Detect which cell encompasses the target text, then output its [x, y] center coordinate. 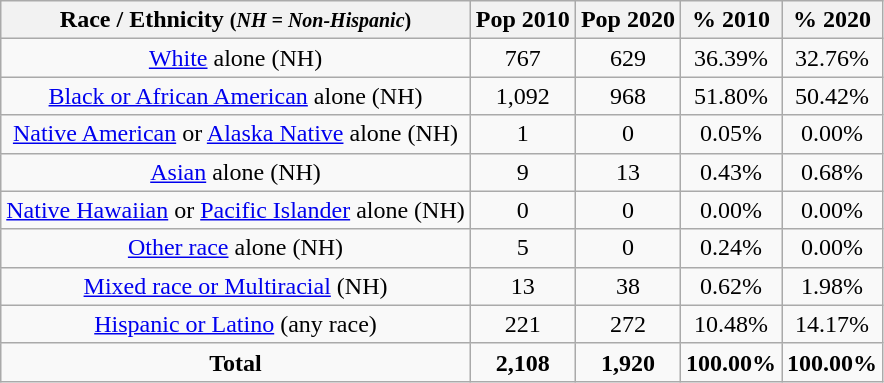
51.80% [730, 96]
Native American or Alaska Native alone (NH) [236, 134]
968 [628, 96]
14.17% [832, 324]
Asian alone (NH) [236, 172]
10.48% [730, 324]
1,920 [628, 362]
272 [628, 324]
Pop 2010 [522, 20]
Total [236, 362]
9 [522, 172]
221 [522, 324]
White alone (NH) [236, 58]
Mixed race or Multiracial (NH) [236, 286]
36.39% [730, 58]
1 [522, 134]
% 2020 [832, 20]
Native Hawaiian or Pacific Islander alone (NH) [236, 210]
1,092 [522, 96]
Other race alone (NH) [236, 248]
629 [628, 58]
0.24% [730, 248]
% 2010 [730, 20]
2,108 [522, 362]
767 [522, 58]
5 [522, 248]
50.42% [832, 96]
32.76% [832, 58]
Pop 2020 [628, 20]
Hispanic or Latino (any race) [236, 324]
0.68% [832, 172]
1.98% [832, 286]
0.62% [730, 286]
0.05% [730, 134]
0.43% [730, 172]
Black or African American alone (NH) [236, 96]
38 [628, 286]
Race / Ethnicity (NH = Non-Hispanic) [236, 20]
